Capture the cell that displays the provided text and extract its [X, Y] central coordinate. 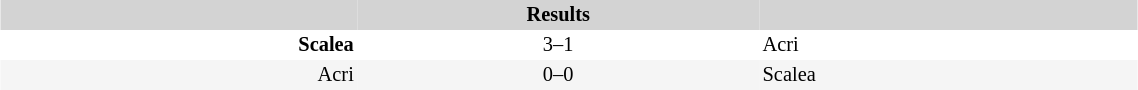
0–0 [558, 75]
3–1 [558, 45]
Results [558, 15]
